Return (X, Y) of the center of cell containing provided text 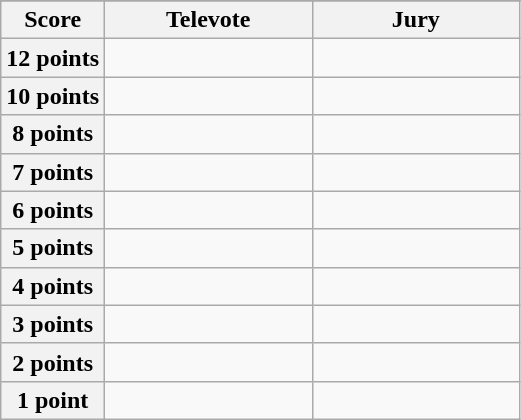
Televote (209, 20)
12 points (53, 58)
3 points (53, 324)
4 points (53, 286)
Jury (416, 20)
1 point (53, 400)
Score (53, 20)
2 points (53, 362)
8 points (53, 134)
5 points (53, 248)
10 points (53, 96)
6 points (53, 210)
7 points (53, 172)
